Extract the [X, Y] coordinate from the center of the cell holding the provided text.  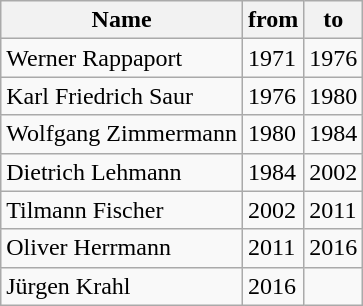
Tilmann Fischer [122, 210]
Name [122, 20]
Dietrich Lehmann [122, 172]
Oliver Herrmann [122, 248]
Jürgen Krahl [122, 286]
Karl Friedrich Saur [122, 96]
1971 [272, 58]
to [334, 20]
Werner Rappaport [122, 58]
Wolfgang Zimmermann [122, 134]
from [272, 20]
